Return the [x, y] coordinate for the center point of the cell that contains the specified text.  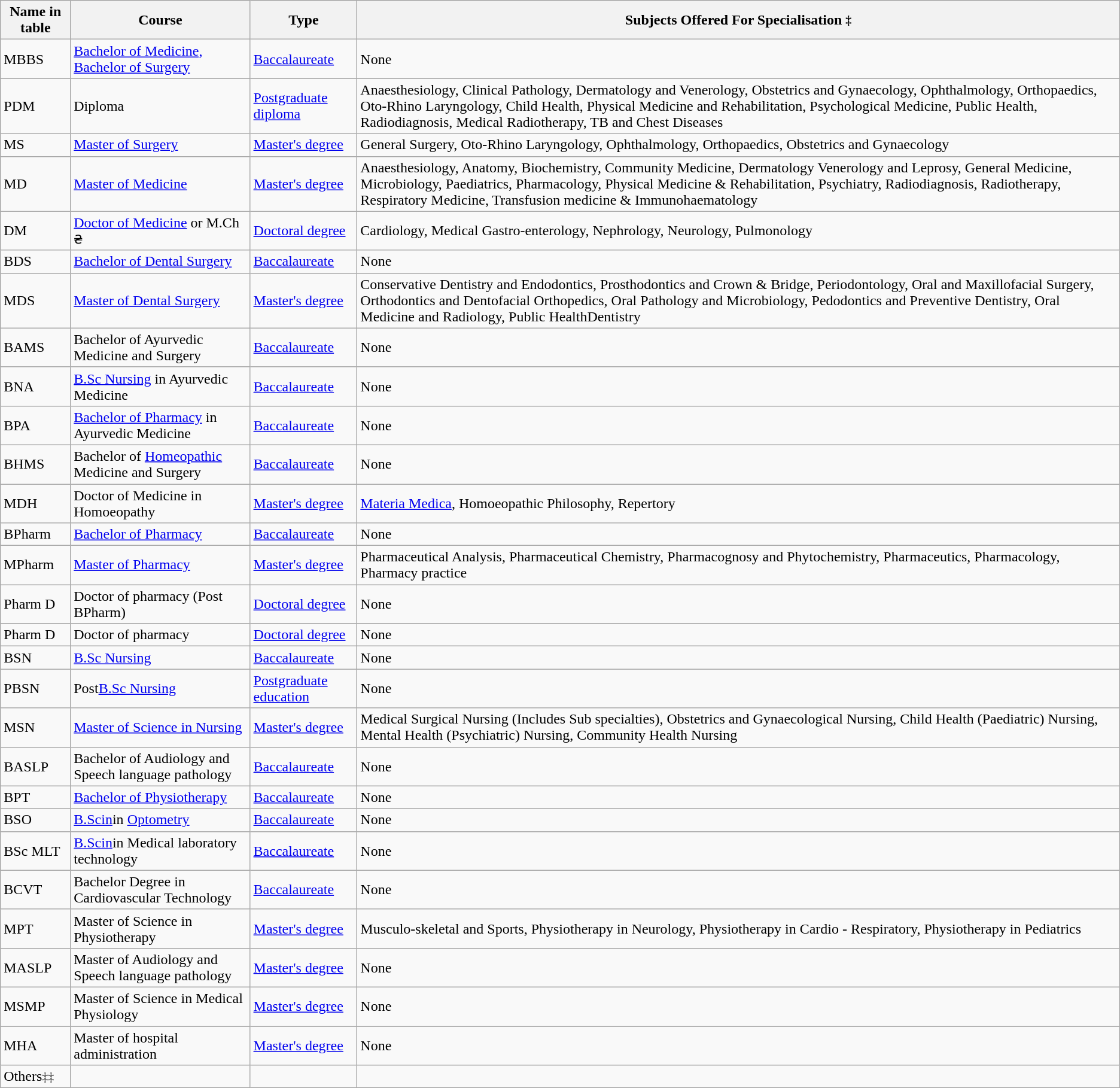
BSN [36, 658]
Postgraduate diploma [304, 106]
Doctor of Medicine or M.Ch ₴ [160, 231]
BPharm [36, 534]
Bachelor Degree in Cardiovascular Technology [160, 889]
Diploma [160, 106]
Doctor of Medicine in Homoeopathy [160, 503]
Master of Science in Nursing [160, 728]
MHA [36, 1045]
Master of Audiology and Speech language pathology [160, 967]
MDH [36, 503]
Master of Surgery [160, 145]
PBSN [36, 688]
Type [304, 20]
MPT [36, 929]
BCVT [36, 889]
Doctor of pharmacy (Post BPharm) [160, 604]
BDS [36, 262]
Master of Dental Surgery [160, 300]
MDS [36, 300]
B.Scinin Medical laboratory technology [160, 851]
Bachelor of Dental Surgery [160, 262]
BASLP [36, 766]
Master of Medicine [160, 184]
General Surgery, Oto-Rhino Laryngology, Ophthalmology, Orthopaedics, Obstetrics and Gynaecology [738, 145]
Master of Pharmacy [160, 565]
MASLP [36, 967]
Course [160, 20]
Cardiology, Medical Gastro-enterology, Nephrology, Neurology, Pulmonology [738, 231]
PDM [36, 106]
BSc MLT [36, 851]
Others‡‡ [36, 1077]
Master of hospital administration [160, 1045]
Materia Medica, Homoeopathic Philosophy, Repertory [738, 503]
DM [36, 231]
Musculo-skeletal and Sports, Physiotherapy in Neurology, Physiotherapy in Cardio - Respiratory, Physiotherapy in Pediatrics [738, 929]
Master of Science in Physiotherapy [160, 929]
Bachelor of Audiology and Speech language pathology [160, 766]
BPA [36, 425]
Bachelor of Medicine, Bachelor of Surgery [160, 59]
MD [36, 184]
Bachelor of Homeopathic Medicine and Surgery [160, 464]
Subjects Offered For Specialisation ‡ [738, 20]
Postgraduate education [304, 688]
MSMP [36, 1007]
BAMS [36, 347]
PostB.Sc Nursing [160, 688]
Pharmaceutical Analysis, Pharmaceutical Chemistry, Pharmacognosy and Phytochemistry, Pharmaceutics, Pharmacology, Pharmacy practice [738, 565]
Bachelor of Pharmacy [160, 534]
B.Scinin Optometry [160, 820]
Bachelor of Physiotherapy [160, 797]
Bachelor of Ayurvedic Medicine and Surgery [160, 347]
Doctor of pharmacy [160, 635]
Name in table [36, 20]
BPT [36, 797]
MBBS [36, 59]
B.Sc Nursing in Ayurvedic Medicine [160, 387]
BNA [36, 387]
B.Sc Nursing [160, 658]
MPharm [36, 565]
MSN [36, 728]
Master of Science in Medical Physiology [160, 1007]
MS [36, 145]
BHMS [36, 464]
Bachelor of Pharmacy in Ayurvedic Medicine [160, 425]
BSO [36, 820]
